Pinpoint the cell where the given text exists, returning its [x, y] midpoint coordinate. 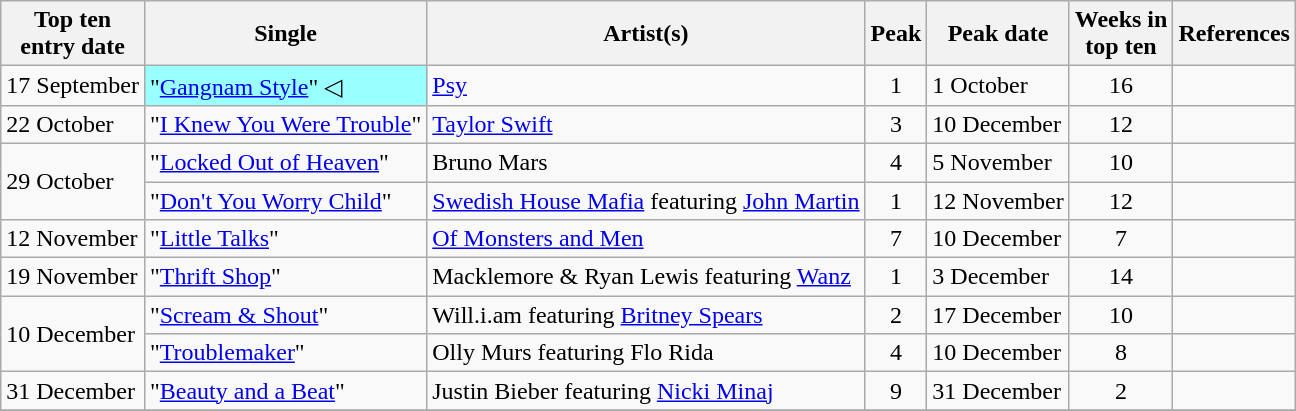
17 December [998, 315]
3 December [998, 277]
Will.i.am featuring Britney Spears [646, 315]
"Troublemaker" [285, 353]
Macklemore & Ryan Lewis featuring Wanz [646, 277]
"Don't You Worry Child" [285, 201]
1 October [998, 86]
17 September [73, 86]
Psy [646, 86]
Swedish House Mafia featuring John Martin [646, 201]
"Gangnam Style" ◁ [285, 86]
"Beauty and a Beat" [285, 391]
"Locked Out of Heaven" [285, 162]
Single [285, 34]
3 [896, 124]
Justin Bieber featuring Nicki Minaj [646, 391]
Peak [896, 34]
"I Knew You Were Trouble" [285, 124]
Taylor Swift [646, 124]
"Thrift Shop" [285, 277]
19 November [73, 277]
"Little Talks" [285, 239]
5 November [998, 162]
16 [1121, 86]
22 October [73, 124]
29 October [73, 181]
Weeks intop ten [1121, 34]
9 [896, 391]
References [1234, 34]
Peak date [998, 34]
14 [1121, 277]
Top tenentry date [73, 34]
8 [1121, 353]
Olly Murs featuring Flo Rida [646, 353]
"Scream & Shout" [285, 315]
Bruno Mars [646, 162]
Artist(s) [646, 34]
Of Monsters and Men [646, 239]
